Identify which cell holds the provided text, then report its [x, y] central coordinate. 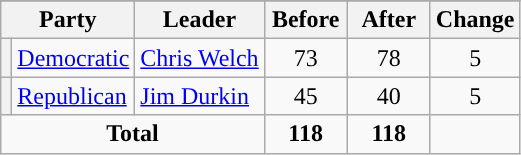
After [388, 20]
78 [388, 58]
Before [306, 20]
Total [132, 134]
45 [306, 96]
Change [475, 20]
73 [306, 58]
Leader [200, 20]
Jim Durkin [200, 96]
Chris Welch [200, 58]
Republican [74, 96]
40 [388, 96]
Party [68, 20]
Democratic [74, 58]
